Pinpoint the cell where the given text exists, returning its (x, y) midpoint coordinate. 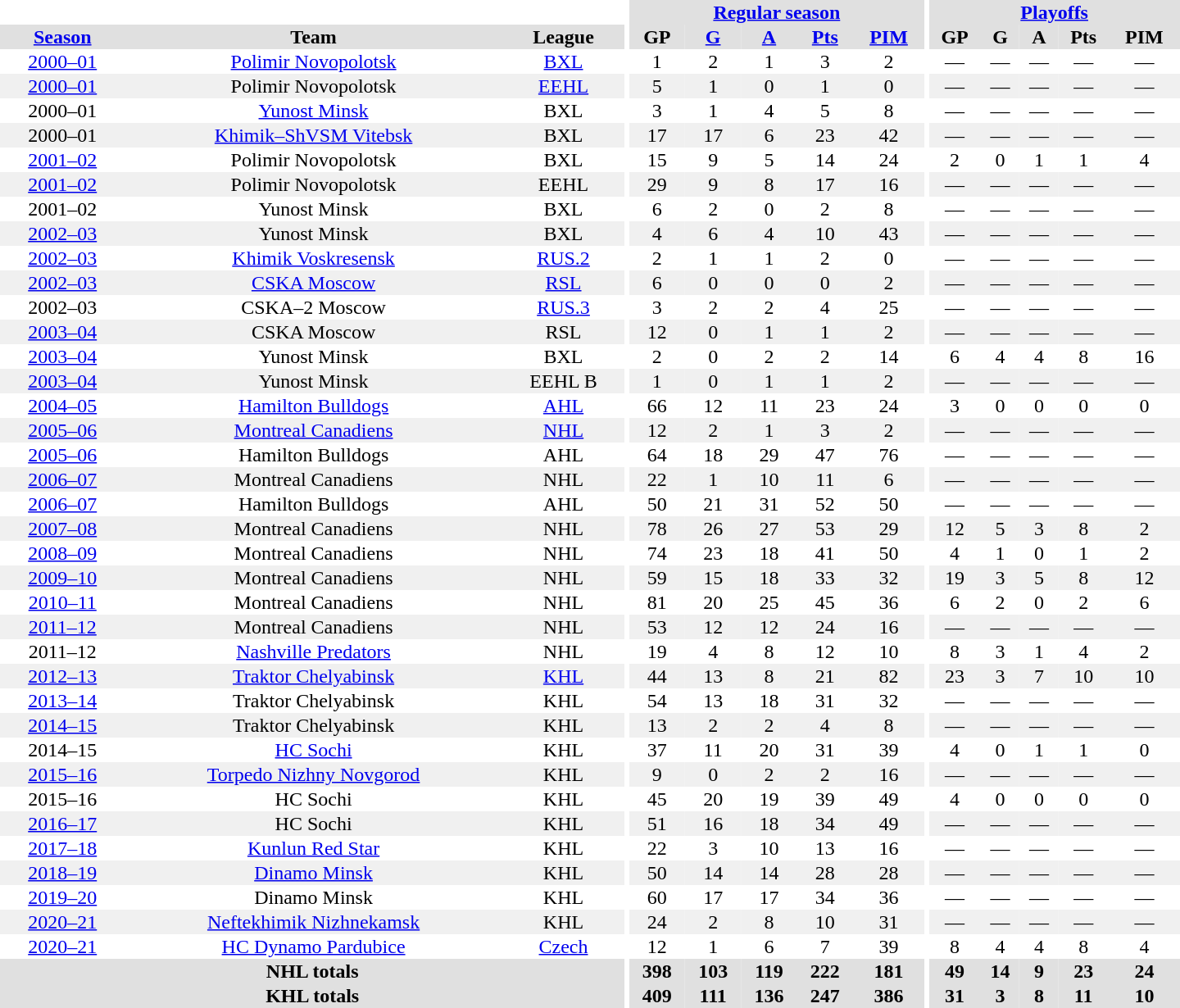
Czech (564, 947)
2010–11 (62, 602)
Playoffs (1054, 12)
247 (825, 996)
Torpedo Nizhny Novgorod (313, 774)
111 (713, 996)
54 (657, 701)
League (564, 37)
KHL totals (312, 996)
2016–17 (62, 824)
409 (657, 996)
2004–05 (62, 406)
82 (888, 676)
2007–08 (62, 529)
60 (657, 897)
Nashville Predators (313, 652)
44 (657, 676)
78 (657, 529)
2008–09 (62, 553)
119 (769, 971)
37 (657, 750)
2018–19 (62, 873)
27 (769, 529)
Regular season (777, 12)
47 (825, 455)
81 (657, 602)
EEHL B (564, 381)
Khimik–ShVSM Vitebsk (313, 135)
74 (657, 553)
181 (888, 971)
41 (825, 553)
Team (313, 37)
RUS.3 (564, 307)
386 (888, 996)
398 (657, 971)
136 (769, 996)
59 (657, 578)
51 (657, 824)
2009–10 (62, 578)
Neftekhimik Nizhnekamsk (313, 922)
NHL totals (312, 971)
33 (825, 578)
2013–14 (62, 701)
52 (825, 504)
66 (657, 406)
222 (825, 971)
2012–13 (62, 676)
2017–18 (62, 848)
76 (888, 455)
26 (713, 529)
103 (713, 971)
CSKA–2 Moscow (313, 307)
Khimik Voskresensk (313, 258)
2019–20 (62, 897)
43 (888, 234)
42 (888, 135)
Kunlun Red Star (313, 848)
64 (657, 455)
RUS.2 (564, 258)
Season (62, 37)
HC Dynamo Pardubice (313, 947)
